For the text-containing cell, return its midpoint in (x, y) coordinate format. 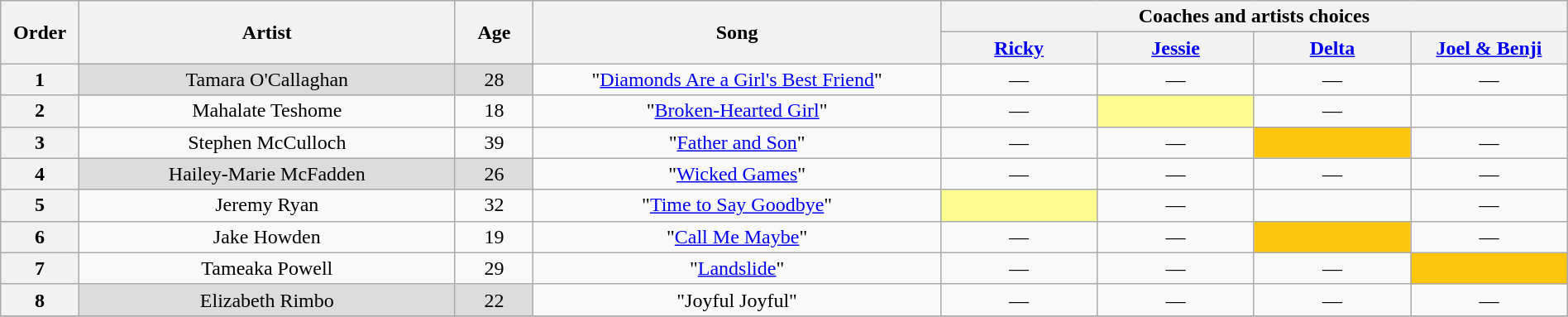
39 (495, 142)
"Time to Say Goodbye" (738, 205)
3 (40, 142)
8 (40, 300)
Ricky (1019, 48)
"Call Me Maybe" (738, 237)
Jake Howden (266, 237)
"Joyful Joyful" (738, 300)
2 (40, 111)
Age (495, 32)
Hailey-Marie McFadden (266, 174)
Tamara O'Callaghan (266, 79)
"Father and Son" (738, 142)
6 (40, 237)
18 (495, 111)
Song (738, 32)
"Landslide" (738, 268)
Delta (1331, 48)
"Broken-Hearted Girl" (738, 111)
Order (40, 32)
5 (40, 205)
Tameaka Powell (266, 268)
Stephen McCulloch (266, 142)
26 (495, 174)
"Wicked Games" (738, 174)
"Diamonds Are a Girl's Best Friend" (738, 79)
Elizabeth Rimbo (266, 300)
Coaches and artists choices (1254, 17)
7 (40, 268)
Joel & Benji (1489, 48)
Jessie (1176, 48)
22 (495, 300)
4 (40, 174)
29 (495, 268)
Mahalate Teshome (266, 111)
Artist (266, 32)
Jeremy Ryan (266, 205)
28 (495, 79)
19 (495, 237)
1 (40, 79)
32 (495, 205)
